Find where the given text appears and provide that cell's center as [X, Y] coordinate. 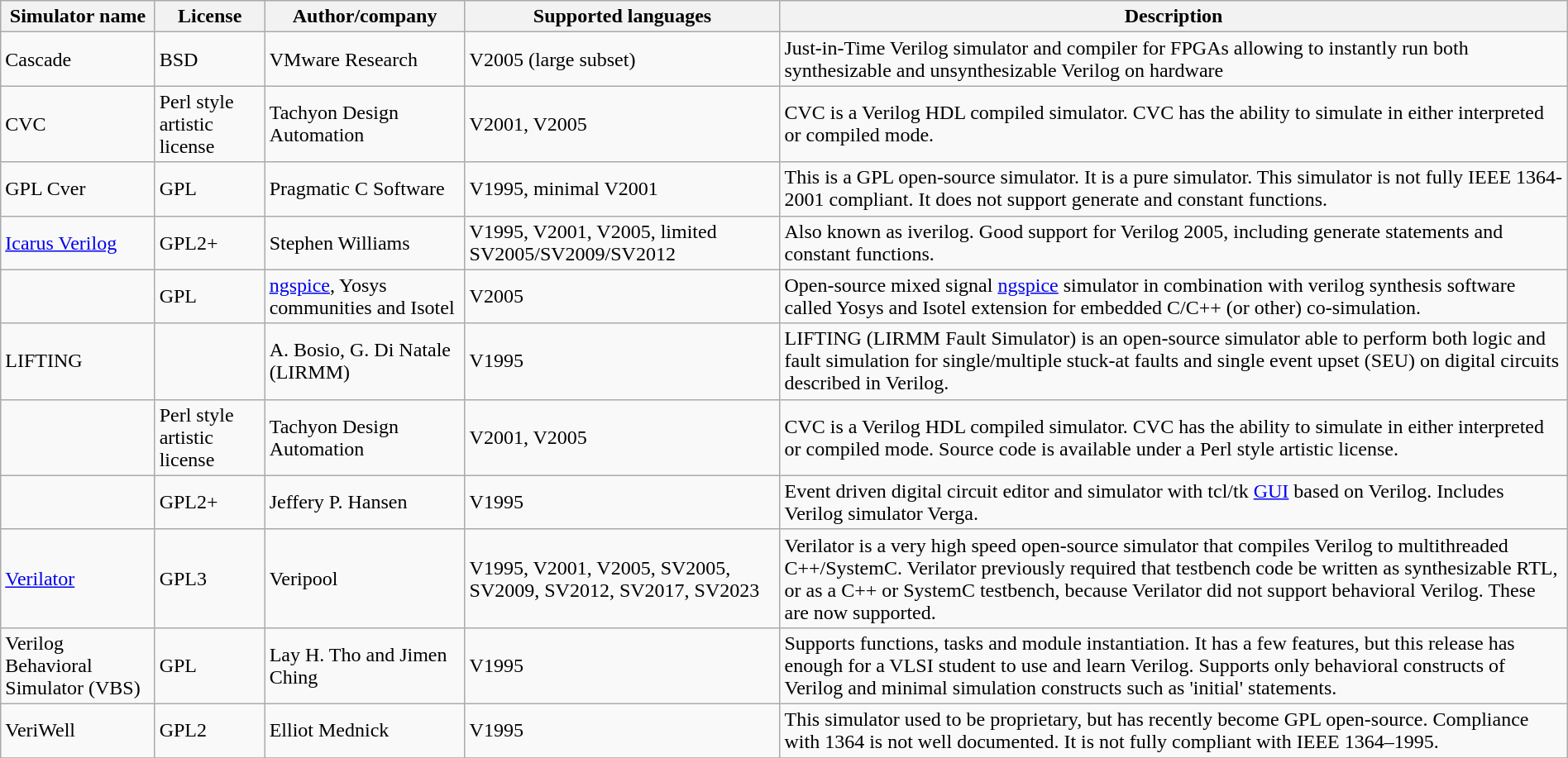
V2005 (large subset) [622, 60]
Stephen Williams [365, 243]
Description [1174, 17]
Elliot Mednick [365, 731]
Icarus Verilog [78, 243]
Just-in-Time Verilog simulator and compiler for FPGAs allowing to instantly run both synthesizable and unsynthesizable Verilog on hardware [1174, 60]
Veripool [365, 579]
BSD [210, 60]
Jeffery P. Hansen [365, 503]
Lay H. Tho and Jimen Ching [365, 665]
Cascade [78, 60]
V1995, V2001, V2005, SV2005, SV2009, SV2012, SV2017, SV2023 [622, 579]
Pragmatic C Software [365, 188]
V1995, minimal V2001 [622, 188]
ngspice, Yosys communities and Isotel [365, 296]
Event driven digital circuit editor and simulator with tcl/tk GUI based on Verilog. Includes Verilog simulator Verga. [1174, 503]
Author/company [365, 17]
Simulator name [78, 17]
VeriWell [78, 731]
CVC is a Verilog HDL compiled simulator. CVC has the ability to simulate in either interpreted or compiled mode. [1174, 124]
LIFTING [78, 361]
Supported languages [622, 17]
CVC [78, 124]
Also known as iverilog. Good support for Verilog 2005, including generate statements and constant functions. [1174, 243]
GPL Cver [78, 188]
Verilog Behavioral Simulator (VBS) [78, 665]
V1995, V2001, V2005, limited SV2005/SV2009/SV2012 [622, 243]
License [210, 17]
A. Bosio, G. Di Natale (LIRMM) [365, 361]
Verilator [78, 579]
GPL2 [210, 731]
GPL3 [210, 579]
V2005 [622, 296]
VMware Research [365, 60]
